From the cell containing the given text, extract its center point as [x, y] coordinate. 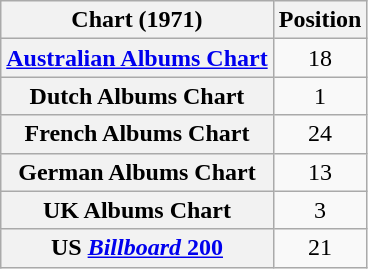
18 [320, 58]
Position [320, 20]
UK Albums Chart [137, 210]
21 [320, 248]
Australian Albums Chart [137, 58]
German Albums Chart [137, 172]
French Albums Chart [137, 134]
Dutch Albums Chart [137, 96]
24 [320, 134]
Chart (1971) [137, 20]
1 [320, 96]
US Billboard 200 [137, 248]
3 [320, 210]
13 [320, 172]
